Return the [X, Y] coordinate for the center point of the cell that contains the specified text.  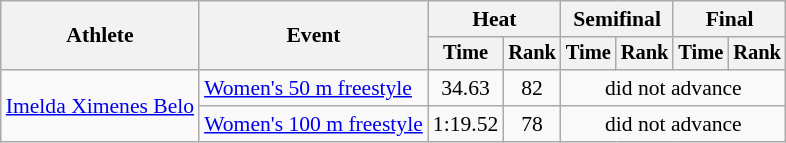
Final [729, 19]
1:19.52 [466, 124]
Heat [494, 19]
Event [314, 36]
78 [532, 124]
Athlete [100, 36]
34.63 [466, 88]
Semifinal [617, 19]
Imelda Ximenes Belo [100, 106]
82 [532, 88]
Women's 50 m freestyle [314, 88]
Women's 100 m freestyle [314, 124]
